Search for the cell housing the specified text and yield its (X, Y) center coordinate. 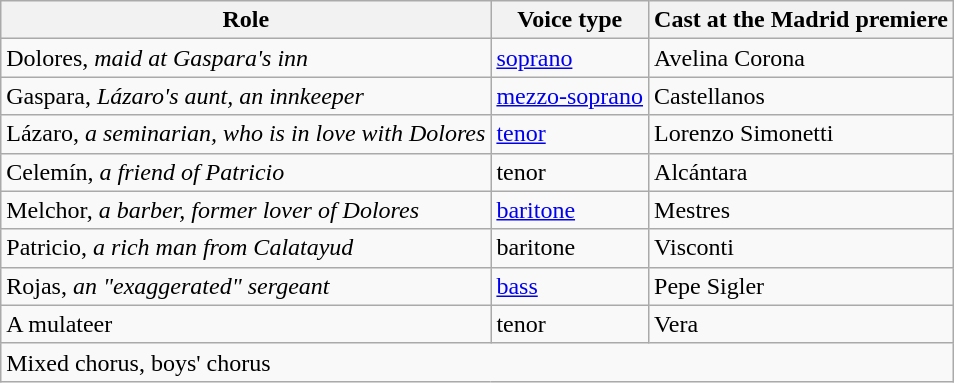
mezzo-soprano (570, 96)
Patricio, a rich man from Calatayud (246, 248)
Lorenzo Simonetti (802, 134)
Dolores, maid at Gaspara's inn (246, 58)
Mixed chorus, boys' chorus (478, 362)
Pepe Sigler (802, 286)
Melchor, a barber, former lover of Dolores (246, 210)
Mestres (802, 210)
Alcántara (802, 172)
Lázaro, a seminarian, who is in love with Dolores (246, 134)
Avelina Corona (802, 58)
Vera (802, 324)
Castellanos (802, 96)
A mulateer (246, 324)
Visconti (802, 248)
Celemín, a friend of Patricio (246, 172)
bass (570, 286)
Rojas, an "exaggerated" sergeant (246, 286)
Gaspara, Lázaro's aunt, an innkeeper (246, 96)
Role (246, 20)
Cast at the Madrid premiere (802, 20)
Voice type (570, 20)
soprano (570, 58)
